Provide the [x, y] coordinate of the cell's center where the given text is located.  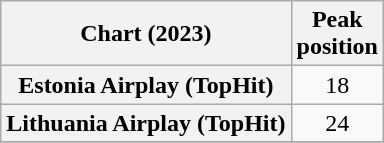
18 [337, 85]
Estonia Airplay (TopHit) [146, 85]
Lithuania Airplay (TopHit) [146, 123]
24 [337, 123]
Peakposition [337, 34]
Chart (2023) [146, 34]
